Scan for the cell matching the given text and deliver its (X, Y) coordinate at center. 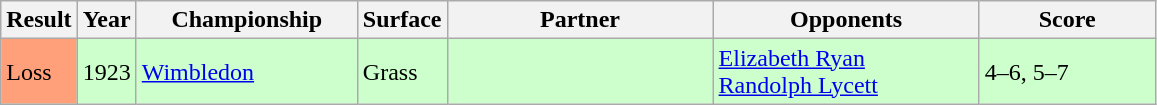
Result (39, 20)
Partner (580, 20)
1923 (106, 72)
Surface (402, 20)
Score (1067, 20)
Championship (246, 20)
Loss (39, 72)
Elizabeth Ryan Randolph Lycett (846, 72)
4–6, 5–7 (1067, 72)
Year (106, 20)
Grass (402, 72)
Opponents (846, 20)
Wimbledon (246, 72)
